Find where the given text appears and provide that cell's center as (X, Y) coordinate. 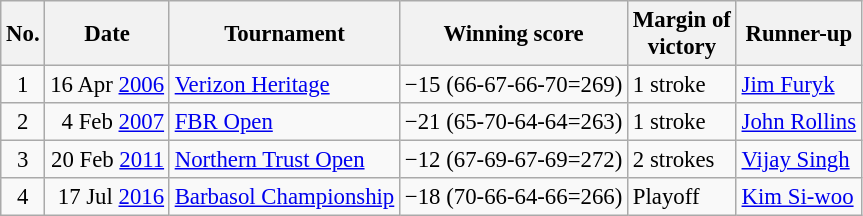
Playoff (682, 197)
No. (23, 34)
20 Feb 2011 (107, 160)
−18 (70-66-64-66=266) (514, 197)
Runner-up (798, 34)
FBR Open (284, 122)
2 (23, 122)
−12 (67-69-67-69=272) (514, 160)
Tournament (284, 34)
Vijay Singh (798, 160)
16 Apr 2006 (107, 85)
Barbasol Championship (284, 197)
4 Feb 2007 (107, 122)
1 (23, 85)
Winning score (514, 34)
−21 (65-70-64-64=263) (514, 122)
17 Jul 2016 (107, 197)
2 strokes (682, 160)
4 (23, 197)
Verizon Heritage (284, 85)
Margin ofvictory (682, 34)
−15 (66-67-66-70=269) (514, 85)
Kim Si-woo (798, 197)
Date (107, 34)
Jim Furyk (798, 85)
3 (23, 160)
Northern Trust Open (284, 160)
John Rollins (798, 122)
